Determine the [x, y] coordinate at the center of the cell enclosing the given text.  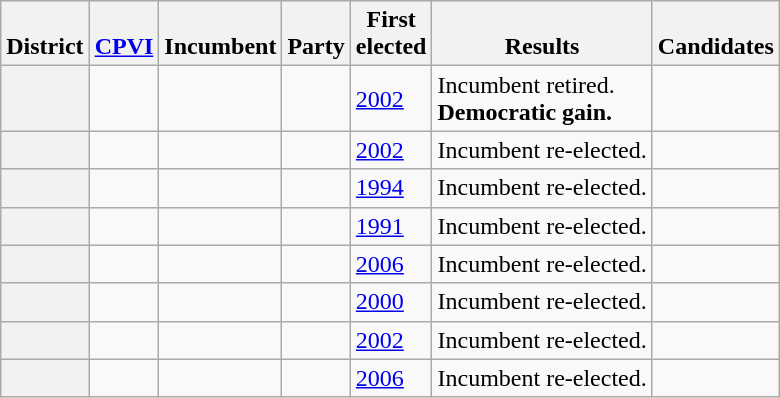
Incumbent [220, 34]
1991 [391, 226]
Firstelected [391, 34]
1994 [391, 188]
District [45, 34]
Incumbent retired.Democratic gain. [542, 98]
Results [542, 34]
2000 [391, 302]
Candidates [716, 34]
CPVI [124, 34]
Party [316, 34]
